Provide the (x, y) coordinate of the cell's center where the given text is located.  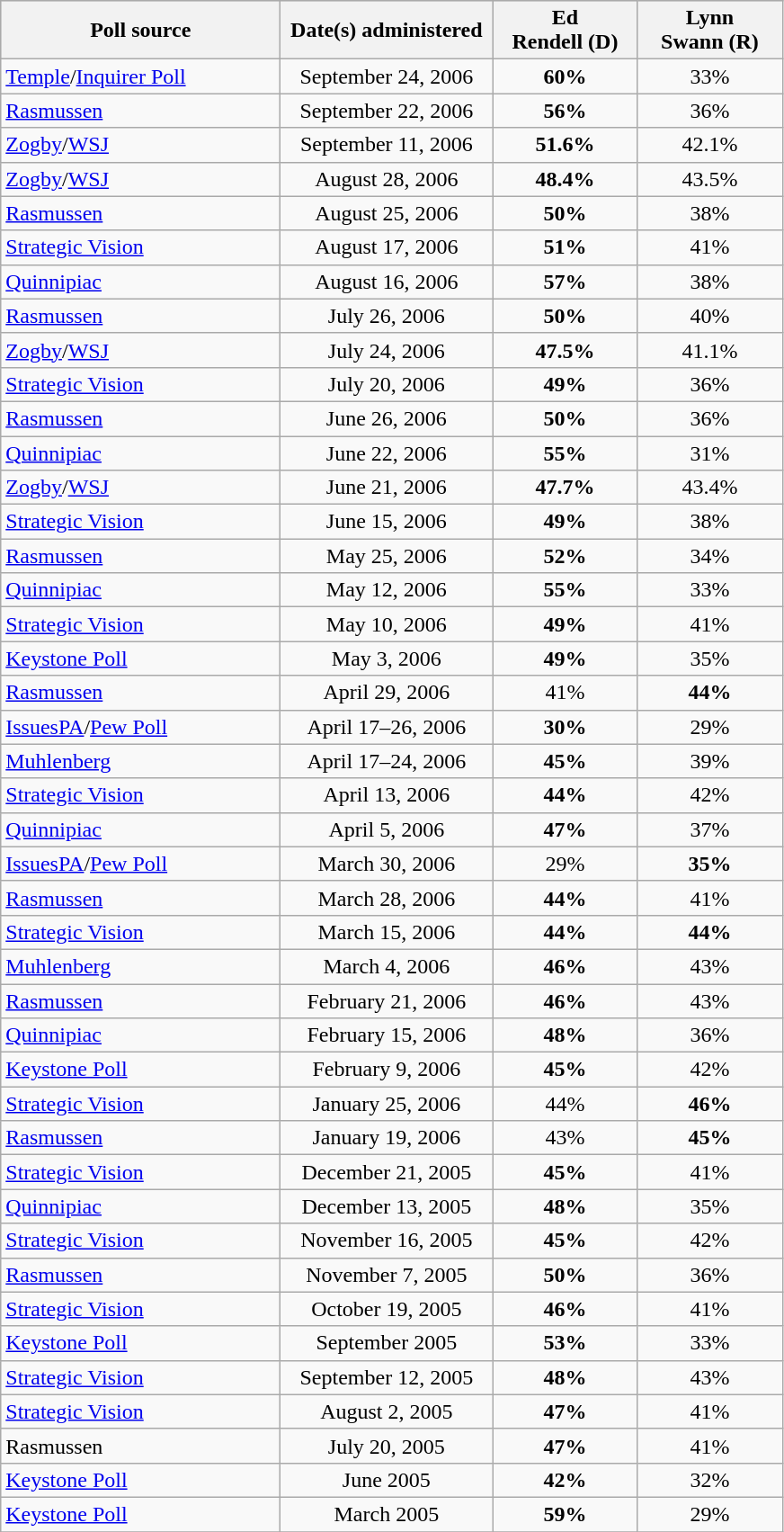
LynnSwann (R) (710, 31)
April 29, 2006 (387, 693)
March 15, 2006 (387, 932)
January 25, 2006 (387, 1104)
April 13, 2006 (387, 795)
Poll source (140, 31)
August 16, 2006 (387, 282)
March 2005 (387, 1514)
April 17–26, 2006 (387, 727)
May 25, 2006 (387, 556)
May 3, 2006 (387, 658)
39% (710, 761)
February 21, 2006 (387, 1001)
June 22, 2006 (387, 452)
September 11, 2006 (387, 145)
51.6% (565, 145)
June 15, 2006 (387, 522)
Temple/Inquirer Poll (140, 76)
November 7, 2005 (387, 1275)
May 12, 2006 (387, 590)
June 26, 2006 (387, 418)
September 24, 2006 (387, 76)
October 19, 2005 (387, 1309)
August 2, 2005 (387, 1411)
February 15, 2006 (387, 1035)
51% (565, 247)
42.1% (710, 145)
60% (565, 76)
40% (710, 316)
31% (710, 452)
May 10, 2006 (387, 624)
47.5% (565, 350)
June 21, 2006 (387, 488)
November 16, 2005 (387, 1241)
32% (710, 1480)
53% (565, 1343)
March 4, 2006 (387, 966)
47.7% (565, 488)
52% (565, 556)
March 30, 2006 (387, 864)
July 24, 2006 (387, 350)
48.4% (565, 179)
43.5% (710, 179)
57% (565, 282)
December 13, 2005 (387, 1206)
Date(s) administered (387, 31)
August 28, 2006 (387, 179)
59% (565, 1514)
July 26, 2006 (387, 316)
February 9, 2006 (387, 1070)
July 20, 2006 (387, 384)
December 21, 2005 (387, 1172)
EdRendell (D) (565, 31)
April 17–24, 2006 (387, 761)
August 25, 2006 (387, 213)
September 12, 2005 (387, 1377)
August 17, 2006 (387, 247)
January 19, 2006 (387, 1138)
March 28, 2006 (387, 898)
37% (710, 829)
September 2005 (387, 1343)
30% (565, 727)
43.4% (710, 488)
July 20, 2005 (387, 1446)
56% (565, 111)
April 5, 2006 (387, 829)
41.1% (710, 350)
September 22, 2006 (387, 111)
June 2005 (387, 1480)
34% (710, 556)
